From the cell containing the given text, extract its center point as (X, Y) coordinate. 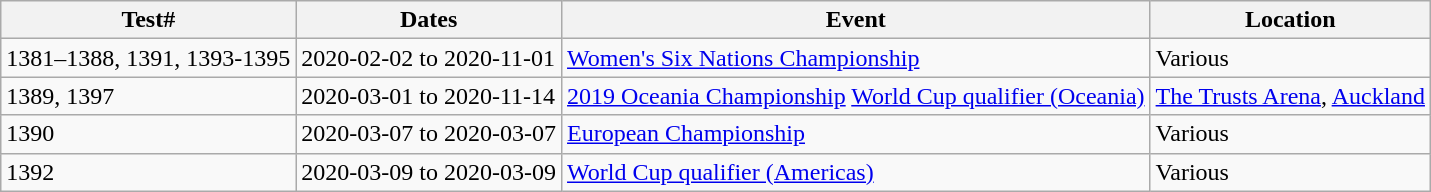
2020-03-07 to 2020-03-07 (429, 134)
2020-03-09 to 2020-03-09 (429, 172)
1390 (148, 134)
Event (856, 20)
The Trusts Arena, Auckland (1290, 96)
Test# (148, 20)
Dates (429, 20)
World Cup qualifier (Americas) (856, 172)
1381–1388, 1391, 1393-1395 (148, 58)
Women's Six Nations Championship (856, 58)
1392 (148, 172)
2019 Oceania Championship World Cup qualifier (Oceania) (856, 96)
2020-02-02 to 2020-11-01 (429, 58)
European Championship (856, 134)
2020-03-01 to 2020-11-14 (429, 96)
1389, 1397 (148, 96)
Location (1290, 20)
